Return (x, y) of the center of cell containing provided text 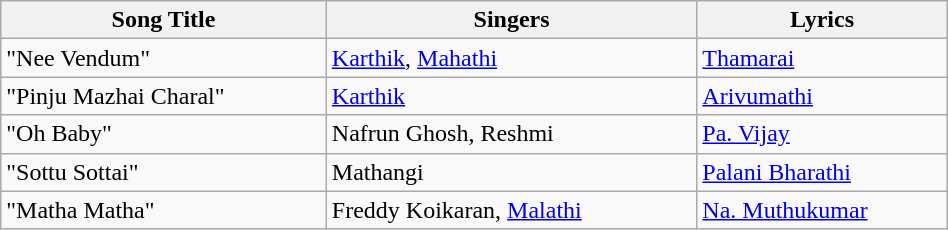
Na. Muthukumar (822, 210)
Karthik (512, 96)
"Matha Matha" (164, 210)
Arivumathi (822, 96)
Lyrics (822, 20)
Thamarai (822, 58)
"Pinju Mazhai Charal" (164, 96)
Palani Bharathi (822, 172)
Freddy Koikaran, Malathi (512, 210)
Nafrun Ghosh, Reshmi (512, 134)
"Sottu Sottai" (164, 172)
Pa. Vijay (822, 134)
"Oh Baby" (164, 134)
Song Title (164, 20)
"Nee Vendum" (164, 58)
Karthik, Mahathi (512, 58)
Mathangi (512, 172)
Singers (512, 20)
